Detect which cell encompasses the target text, then output its (X, Y) center coordinate. 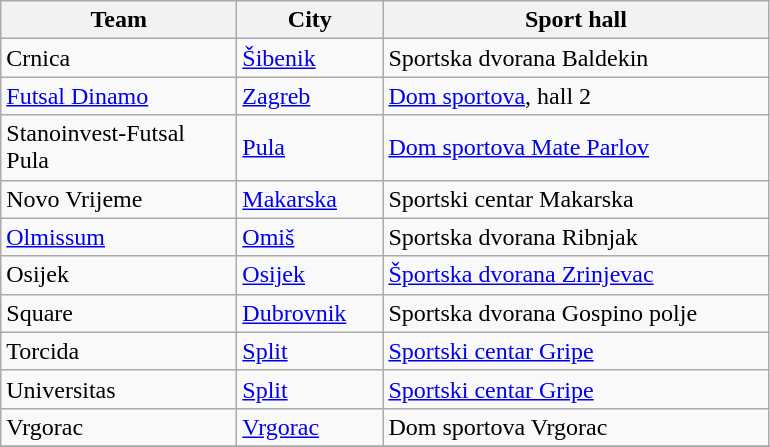
Novo Vrijeme (119, 199)
Stanoinvest-Futsal Pula (119, 148)
Sportska dvorana Baldekin (576, 58)
Futsal Dinamo (119, 96)
Sport hall (576, 20)
Sportski centar Makarska (576, 199)
Športska dvorana Zrinjevac (576, 275)
Šibenik (310, 58)
Zagreb (310, 96)
Pula (310, 148)
Dom sportova Mate Parlov (576, 148)
Sportska dvorana Gospino polje (576, 313)
Universitas (119, 389)
Dom sportova, hall 2 (576, 96)
Sportska dvorana Ribnjak (576, 237)
Team (119, 20)
City (310, 20)
Makarska (310, 199)
Dom sportova Vrgorac (576, 427)
Olmissum (119, 237)
Omiš (310, 237)
Square (119, 313)
Torcida (119, 351)
Dubrovnik (310, 313)
Crnica (119, 58)
